For the text-containing cell, return its midpoint in [x, y] coordinate format. 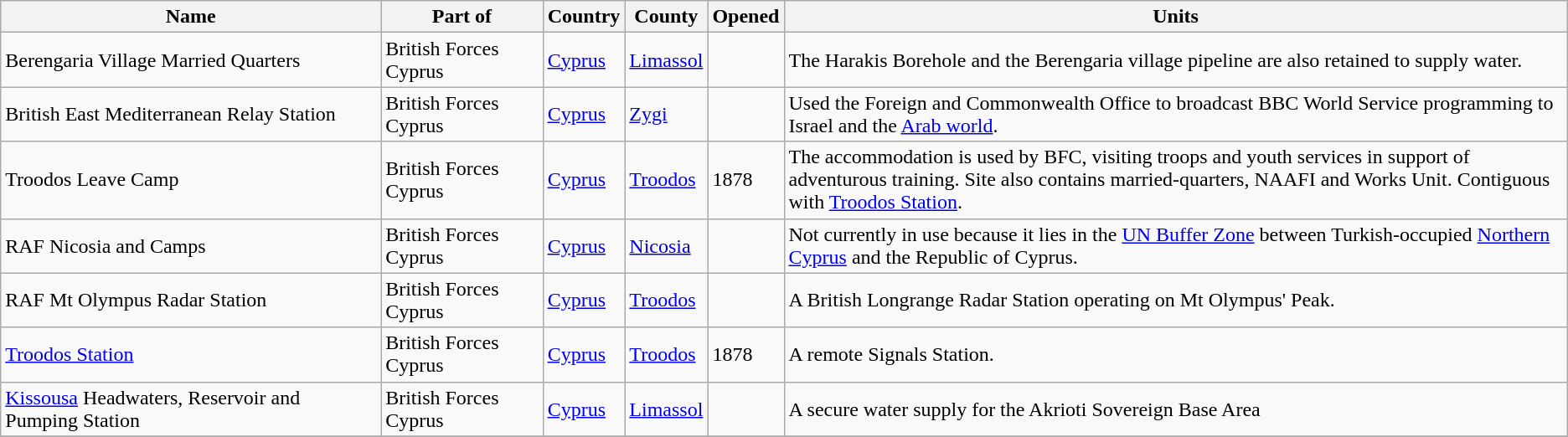
British East Mediterranean Relay Station [191, 114]
Troodos Leave Camp [191, 180]
Berengaria Village Married Quarters [191, 60]
Units [1176, 17]
RAF Mt Olympus Radar Station [191, 300]
RAF Nicosia and Camps [191, 246]
Not currently in use because it lies in the UN Buffer Zone between Turkish-occupied Northern Cyprus and the Republic of Cyprus. [1176, 246]
Name [191, 17]
A remote Signals Station. [1176, 355]
A secure water supply for the Akrioti Sovereign Base Area [1176, 409]
Kissousa Headwaters, Reservoir and Pumping Station [191, 409]
Part of [462, 17]
The Harakis Borehole and the Berengaria village pipeline are also retained to supply water. [1176, 60]
Troodos Station [191, 355]
Nicosia [667, 246]
A British Longrange Radar Station operating on Mt Olympus' Peak. [1176, 300]
Country [584, 17]
Opened [745, 17]
County [667, 17]
Used the Foreign and Commonwealth Office to broadcast BBC World Service programming to Israel and the Arab world. [1176, 114]
Zygi [667, 114]
